Extract the (X, Y) coordinate from the center of the cell holding the provided text.  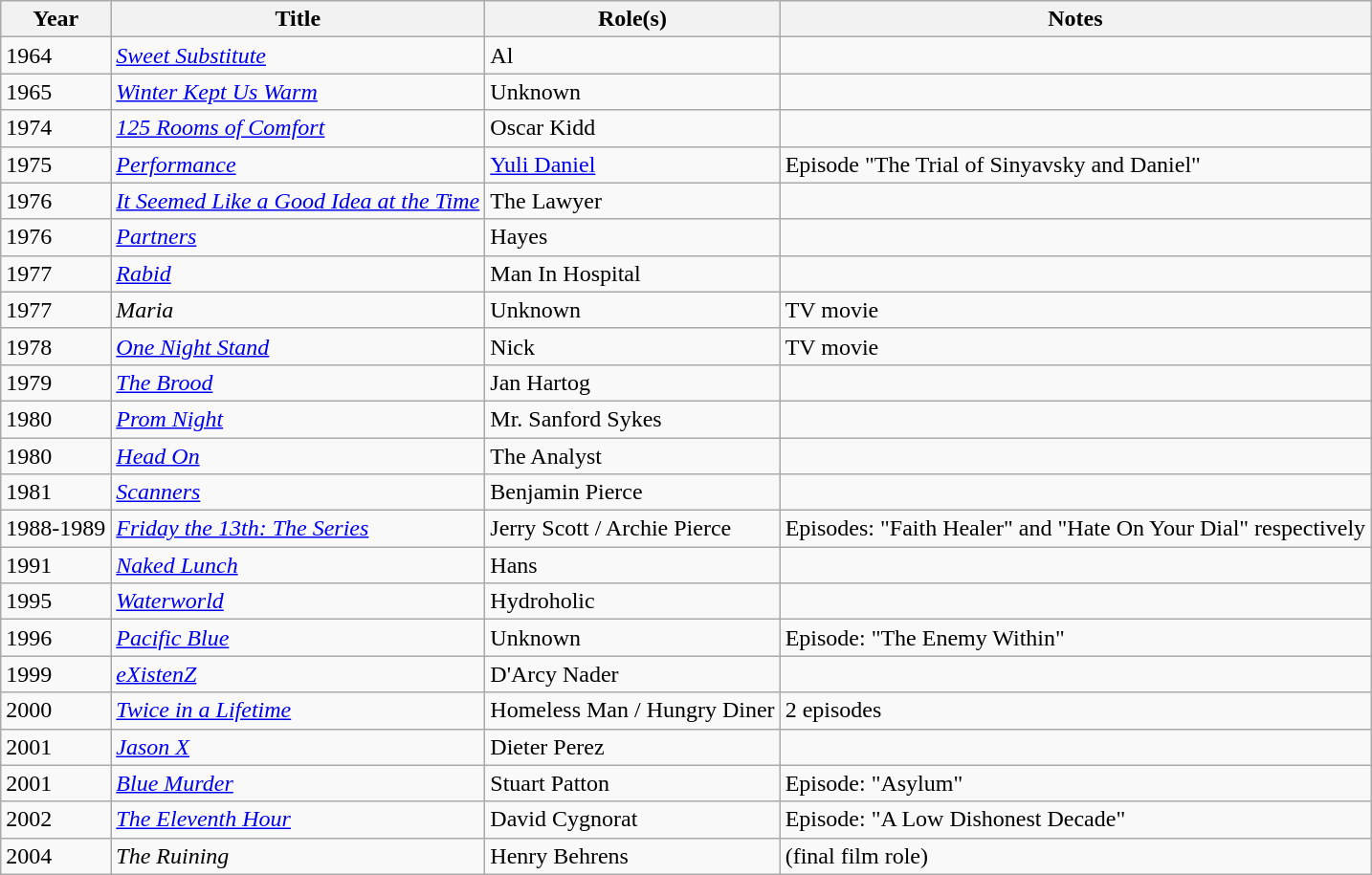
Stuart Patton (632, 783)
Jason X (299, 747)
1964 (55, 55)
Prom Night (299, 419)
Scanners (299, 492)
Partners (299, 237)
The Ruining (299, 856)
Nick (632, 346)
The Analyst (632, 456)
Homeless Man / Hungry Diner (632, 711)
2000 (55, 711)
1999 (55, 674)
Friday the 13th: The Series (299, 529)
eXistenZ (299, 674)
2004 (55, 856)
Year (55, 19)
125 Rooms of Comfort (299, 128)
Waterworld (299, 602)
One Night Stand (299, 346)
Maria (299, 310)
1979 (55, 383)
1991 (55, 565)
Title (299, 19)
Performance (299, 164)
Hayes (632, 237)
1974 (55, 128)
Episode: "A Low Dishonest Decade" (1075, 820)
Jan Hartog (632, 383)
Episode: "The Enemy Within" (1075, 638)
Episode "The Trial of Sinyavsky and Daniel" (1075, 164)
1965 (55, 92)
1995 (55, 602)
Rabid (299, 273)
Notes (1075, 19)
Henry Behrens (632, 856)
1996 (55, 638)
David Cygnorat (632, 820)
Head On (299, 456)
Benjamin Pierce (632, 492)
(final film role) (1075, 856)
Role(s) (632, 19)
Blue Murder (299, 783)
Episode: "Asylum" (1075, 783)
2002 (55, 820)
1975 (55, 164)
Dieter Perez (632, 747)
Man In Hospital (632, 273)
1978 (55, 346)
Mr. Sanford Sykes (632, 419)
Yuli Daniel (632, 164)
1981 (55, 492)
Pacific Blue (299, 638)
Hans (632, 565)
Episodes: "Faith Healer" and "Hate On Your Dial" respectively (1075, 529)
The Brood (299, 383)
Al (632, 55)
Sweet Substitute (299, 55)
Jerry Scott / Archie Pierce (632, 529)
It Seemed Like a Good Idea at the Time (299, 201)
Hydroholic (632, 602)
1988-1989 (55, 529)
D'Arcy Nader (632, 674)
Naked Lunch (299, 565)
Oscar Kidd (632, 128)
The Lawyer (632, 201)
Twice in a Lifetime (299, 711)
Winter Kept Us Warm (299, 92)
The Eleventh Hour (299, 820)
2 episodes (1075, 711)
